Scan for the cell matching the given text and deliver its [X, Y] coordinate at center. 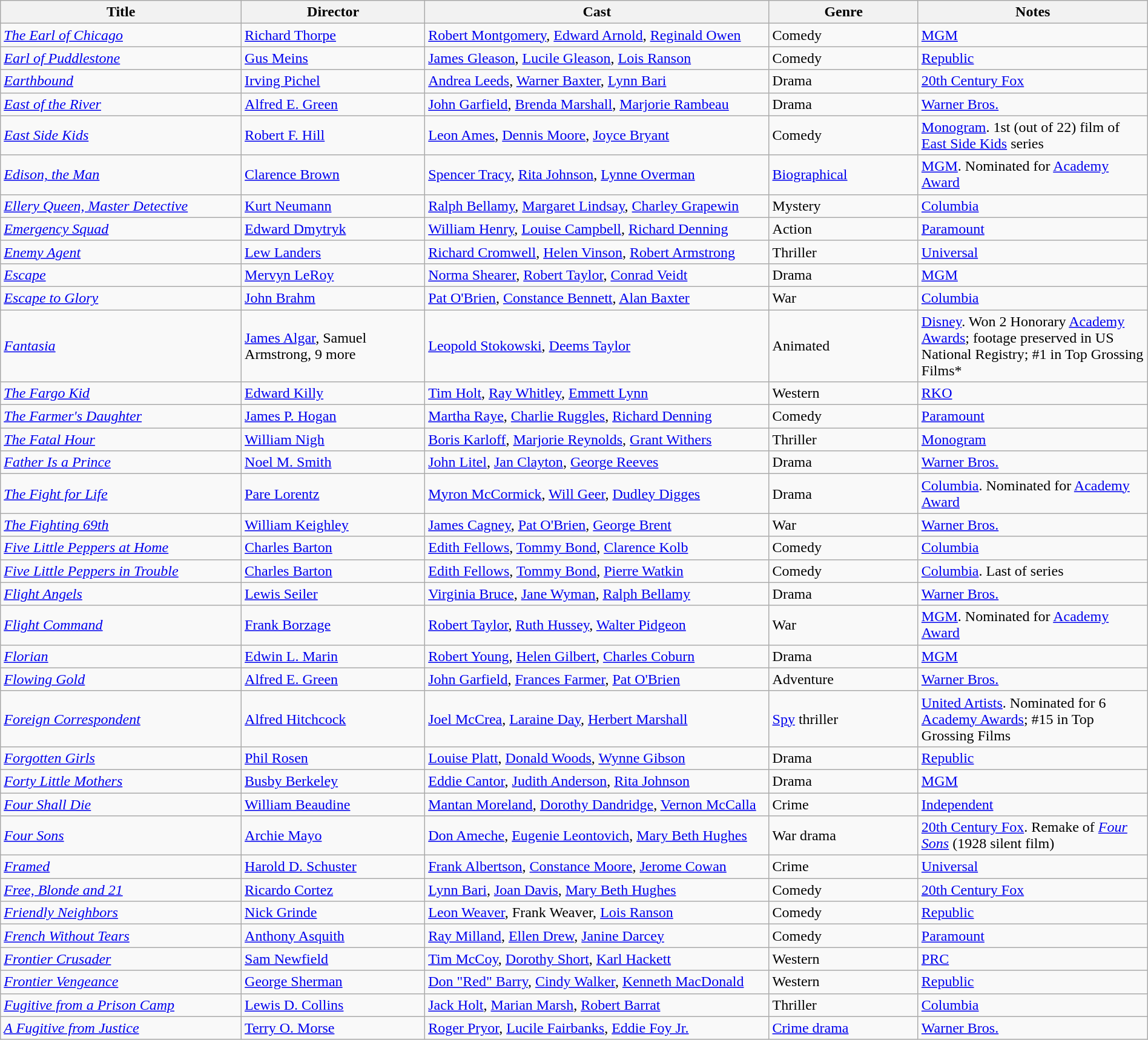
Richard Cromwell, Helen Vinson, Robert Armstrong [597, 252]
United Artists. Nominated for 6 Academy Awards; #15 in Top Grossing Films [1033, 719]
Mantan Moreland, Dorothy Dandridge, Vernon McCalla [597, 805]
Disney. Won 2 Honorary Academy Awards; footage preserved in US National Registry; #1 in Top Grossing Films* [1033, 346]
The Fighting 69th [121, 525]
Harold D. Schuster [333, 867]
Spencer Tracy, Rita Johnson, Lynne Overman [597, 174]
Free, Blonde and 21 [121, 890]
Earthbound [121, 81]
Terry O. Morse [333, 1028]
French Without Tears [121, 936]
William Henry, Louise Campbell, Richard Denning [597, 229]
A Fugitive from Justice [121, 1028]
Don "Red" Barry, Cindy Walker, Kenneth MacDonald [597, 982]
Escape [121, 275]
Alfred Hitchcock [333, 719]
William Beaudine [333, 805]
East of the River [121, 104]
Title [121, 12]
Myron McCormick, Will Geer, Dudley Digges [597, 494]
James P. Hogan [333, 416]
Robert Young, Helen Gilbert, Charles Coburn [597, 656]
Father Is a Prince [121, 462]
Edith Fellows, Tommy Bond, Clarence Kolb [597, 548]
Mervyn LeRoy [333, 275]
PRC [1033, 959]
Lewis D. Collins [333, 1005]
John Litel, Jan Clayton, George Reeves [597, 462]
Genre [843, 12]
John Garfield, Frances Farmer, Pat O'Brien [597, 679]
Eddie Cantor, Judith Anderson, Rita Johnson [597, 781]
Biographical [843, 174]
Florian [121, 656]
Action [843, 229]
Framed [121, 867]
Enemy Agent [121, 252]
Edward Dmytryk [333, 229]
Leopold Stokowski, Deems Taylor [597, 346]
Pat O'Brien, Constance Bennett, Alan Baxter [597, 298]
Notes [1033, 12]
Flight Command [121, 625]
Sam Newfield [333, 959]
Norma Shearer, Robert Taylor, Conrad Veidt [597, 275]
Ellery Queen, Master Detective [121, 206]
Nick Grinde [333, 913]
Jack Holt, Marian Marsh, Robert Barrat [597, 1005]
Leon Ames, Dennis Moore, Joyce Bryant [597, 136]
Noel M. Smith [333, 462]
Busby Berkeley [333, 781]
Robert F. Hill [333, 136]
Spy thriller [843, 719]
RKO [1033, 393]
Pare Lorentz [333, 494]
Tim McCoy, Dorothy Short, Karl Hackett [597, 959]
Mystery [843, 206]
Lewis Seiler [333, 594]
Robert Taylor, Ruth Hussey, Walter Pidgeon [597, 625]
Flight Angels [121, 594]
War drama [843, 835]
Flowing Gold [121, 679]
Virginia Bruce, Jane Wyman, Ralph Bellamy [597, 594]
Don Ameche, Eugenie Leontovich, Mary Beth Hughes [597, 835]
Kurt Neumann [333, 206]
Ray Milland, Ellen Drew, Janine Darcey [597, 936]
Forty Little Mothers [121, 781]
William Keighley [333, 525]
Adventure [843, 679]
Roger Pryor, Lucile Fairbanks, Eddie Foy Jr. [597, 1028]
James Gleason, Lucile Gleason, Lois Ranson [597, 58]
Ricardo Cortez [333, 890]
The Earl of Chicago [121, 35]
Columbia. Last of series [1033, 571]
Archie Mayo [333, 835]
The Fatal Hour [121, 439]
Boris Karloff, Marjorie Reynolds, Grant Withers [597, 439]
Frontier Crusader [121, 959]
Cast [597, 12]
Edison, the Man [121, 174]
The Farmer's Daughter [121, 416]
Lynn Bari, Joan Davis, Mary Beth Hughes [597, 890]
Andrea Leeds, Warner Baxter, Lynn Bari [597, 81]
Edith Fellows, Tommy Bond, Pierre Watkin [597, 571]
Columbia. Nominated for Academy Award [1033, 494]
The Fight for Life [121, 494]
Animated [843, 346]
Forgotten Girls [121, 758]
Director [333, 12]
20th Century Fox. Remake of Four Sons (1928 silent film) [1033, 835]
James Cagney, Pat O'Brien, George Brent [597, 525]
Fugitive from a Prison Camp [121, 1005]
William Nigh [333, 439]
Joel McCrea, Laraine Day, Herbert Marshall [597, 719]
Foreign Correspondent [121, 719]
Friendly Neighbors [121, 913]
Five Little Peppers in Trouble [121, 571]
Gus Meins [333, 58]
Frank Borzage [333, 625]
John Garfield, Brenda Marshall, Marjorie Rambeau [597, 104]
Anthony Asquith [333, 936]
Independent [1033, 805]
Frank Albertson, Constance Moore, Jerome Cowan [597, 867]
Ralph Bellamy, Margaret Lindsay, Charley Grapewin [597, 206]
Edwin L. Marin [333, 656]
Phil Rosen [333, 758]
Leon Weaver, Frank Weaver, Lois Ranson [597, 913]
Five Little Peppers at Home [121, 548]
George Sherman [333, 982]
Monogram. 1st (out of 22) film of East Side Kids series [1033, 136]
Robert Montgomery, Edward Arnold, Reginald Owen [597, 35]
Four Sons [121, 835]
Escape to Glory [121, 298]
Richard Thorpe [333, 35]
John Brahm [333, 298]
Four Shall Die [121, 805]
Tim Holt, Ray Whitley, Emmett Lynn [597, 393]
Clarence Brown [333, 174]
Irving Pichel [333, 81]
Louise Platt, Donald Woods, Wynne Gibson [597, 758]
Lew Landers [333, 252]
James Algar, Samuel Armstrong, 9 more [333, 346]
Fantasia [121, 346]
Crime drama [843, 1028]
Emergency Squad [121, 229]
Monogram [1033, 439]
Earl of Puddlestone [121, 58]
East Side Kids [121, 136]
Edward Killy [333, 393]
Martha Raye, Charlie Ruggles, Richard Denning [597, 416]
The Fargo Kid [121, 393]
Frontier Vengeance [121, 982]
